Detect which cell encompasses the target text, then output its (x, y) center coordinate. 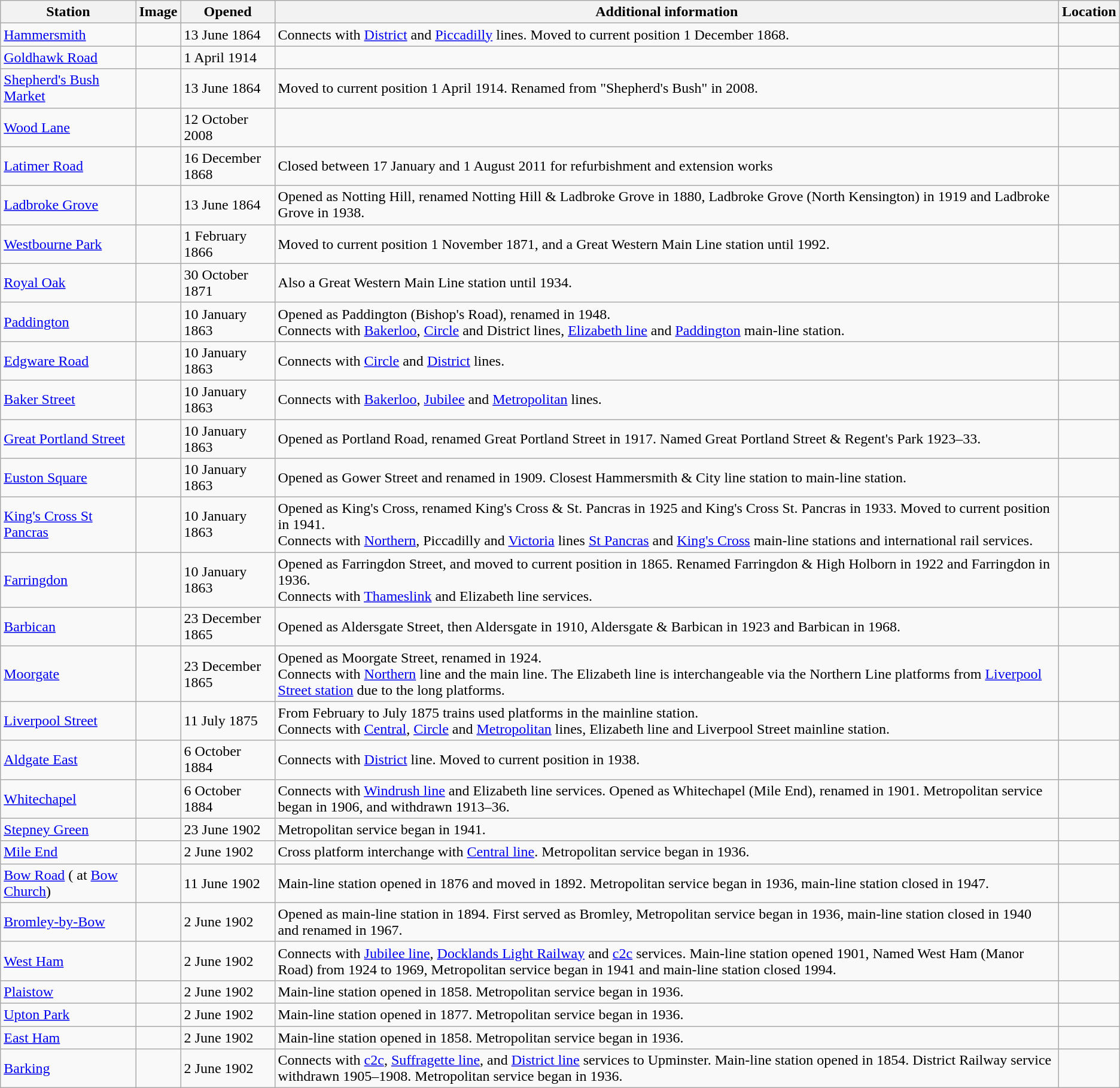
Ladbroke Grove (68, 205)
Cross platform interchange with Central line. Metropolitan service began in 1936. (666, 852)
Moorgate (68, 674)
Opened (227, 12)
Euston Square (68, 478)
11 July 1875 (227, 721)
Stepney Green (68, 829)
Metropolitan service began in 1941. (666, 829)
Liverpool Street (68, 721)
Additional information (666, 12)
Also a Great Western Main Line station until 1934. (666, 282)
Whitechapel (68, 798)
Moved to current position 1 April 1914. Renamed from "Shepherd's Bush" in 2008. (666, 89)
1 February 1866 (227, 244)
Royal Oak (68, 282)
30 October 1871 (227, 282)
1 April 1914 (227, 57)
Upton Park (68, 1014)
12 October 2008 (227, 127)
Latimer Road (68, 166)
Aldgate East (68, 760)
Image (158, 12)
Wood Lane (68, 127)
23 June 1902 (227, 829)
Connects with District and Piccadilly lines. Moved to current position 1 December 1868. (666, 35)
West Ham (68, 961)
Opened as Aldersgate Street, then Aldersgate in 1910, Aldersgate & Barbican in 1923 and Barbican in 1968. (666, 627)
Closed between 17 January and 1 August 2011 for refurbishment and extension works (666, 166)
Shepherd's Bush Market (68, 89)
Opened as Notting Hill, renamed Notting Hill & Ladbroke Grove in 1880, Ladbroke Grove (North Kensington) in 1919 and Ladbroke Grove in 1938. (666, 205)
11 June 1902 (227, 883)
16 December 1868 (227, 166)
Great Portland Street (68, 438)
Paddington (68, 322)
Bromley-by-Bow (68, 922)
Main-line station opened in 1876 and moved in 1892. Metropolitan service began in 1936, main-line station closed in 1947. (666, 883)
Goldhawk Road (68, 57)
Edgware Road (68, 360)
Farringdon (68, 580)
Connects with Bakerloo, Jubilee and Metropolitan lines. (666, 400)
Mile End (68, 852)
Plaistow (68, 992)
Opened as Portland Road, renamed Great Portland Street in 1917. Named Great Portland Street & Regent's Park 1923–33. (666, 438)
Station (68, 12)
Baker Street (68, 400)
Barking (68, 1069)
Location (1089, 12)
Westbourne Park (68, 244)
East Ham (68, 1037)
King's Cross St Pancras (68, 525)
Connects with Circle and District lines. (666, 360)
Bow Road ( at Bow Church) (68, 883)
Barbican (68, 627)
Main-line station opened in 1877. Metropolitan service began in 1936. (666, 1014)
Moved to current position 1 November 1871, and a Great Western Main Line station until 1992. (666, 244)
Connects with District line. Moved to current position in 1938. (666, 760)
Opened as Gower Street and renamed in 1909. Closest Hammersmith & City line station to main-line station. (666, 478)
Hammersmith (68, 35)
